Detect which cell encompasses the target text, then output its [X, Y] center coordinate. 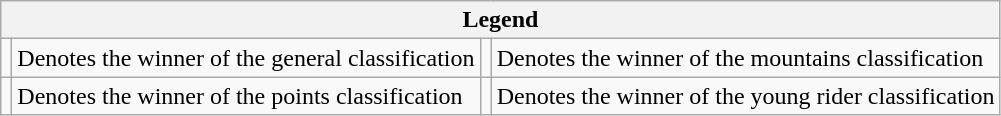
Denotes the winner of the young rider classification [746, 96]
Denotes the winner of the points classification [246, 96]
Denotes the winner of the mountains classification [746, 58]
Denotes the winner of the general classification [246, 58]
Legend [500, 20]
